From the cell containing the given text, extract its center point as [x, y] coordinate. 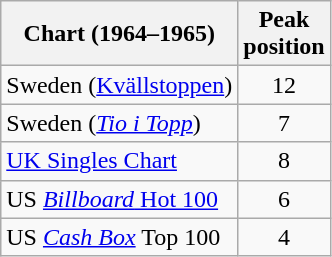
7 [284, 123]
US Cash Box Top 100 [120, 237]
US Billboard Hot 100 [120, 199]
6 [284, 199]
Sweden (Kvällstoppen) [120, 85]
Chart (1964–1965) [120, 34]
Peakposition [284, 34]
12 [284, 85]
UK Singles Chart [120, 161]
Sweden (Tio i Topp) [120, 123]
8 [284, 161]
4 [284, 237]
